Capture the cell that displays the provided text and extract its [x, y] central coordinate. 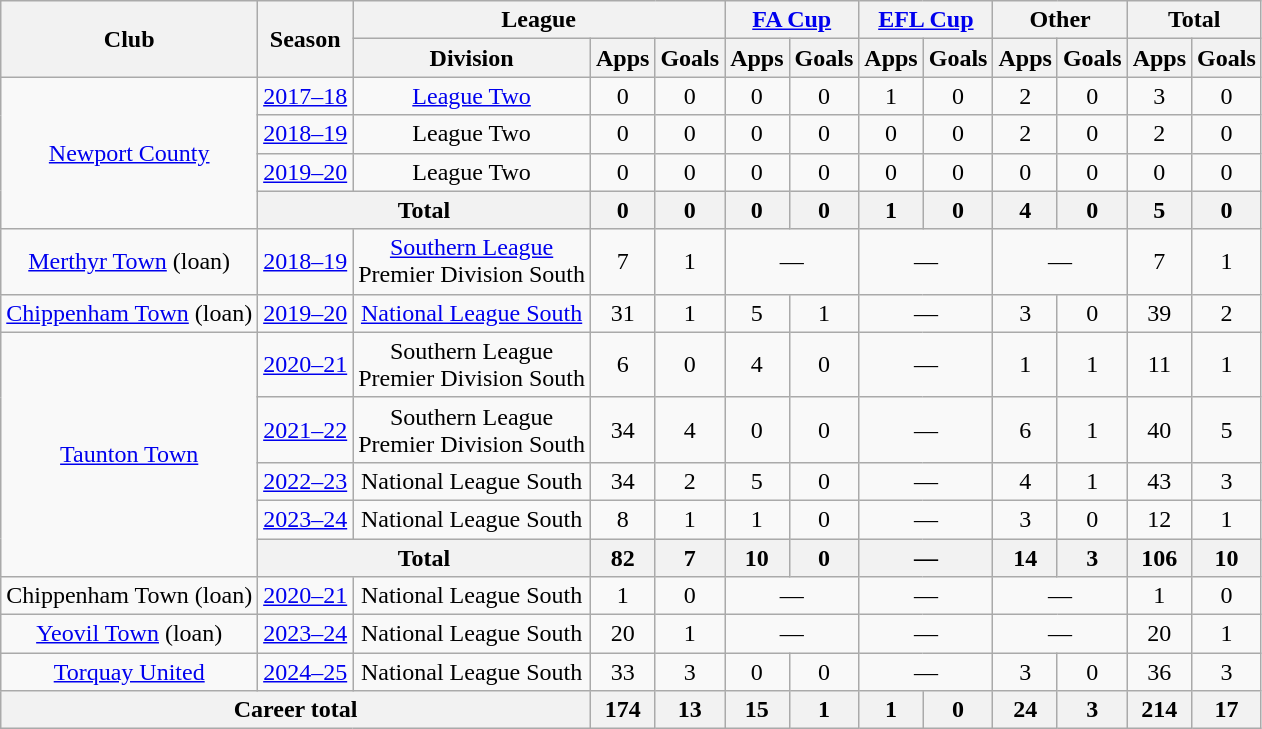
13 [690, 710]
Yeovil Town (loan) [130, 634]
Other [1060, 20]
33 [622, 672]
EFL Cup [926, 20]
43 [1159, 481]
Career total [296, 710]
2017–18 [306, 96]
11 [1159, 364]
214 [1159, 710]
31 [622, 313]
Taunton Town [130, 454]
40 [1159, 430]
24 [1025, 710]
14 [1025, 557]
8 [622, 519]
Season [306, 39]
FA Cup [792, 20]
36 [1159, 672]
2024–25 [306, 672]
2022–23 [306, 481]
39 [1159, 313]
Torquay United [130, 672]
Club [130, 39]
League [539, 20]
2021–22 [306, 430]
Newport County [130, 153]
15 [757, 710]
174 [622, 710]
17 [1227, 710]
Merthyr Town (loan) [130, 262]
82 [622, 557]
12 [1159, 519]
106 [1159, 557]
Division [472, 58]
